Determine the [x, y] coordinate at the center of the cell enclosing the given text.  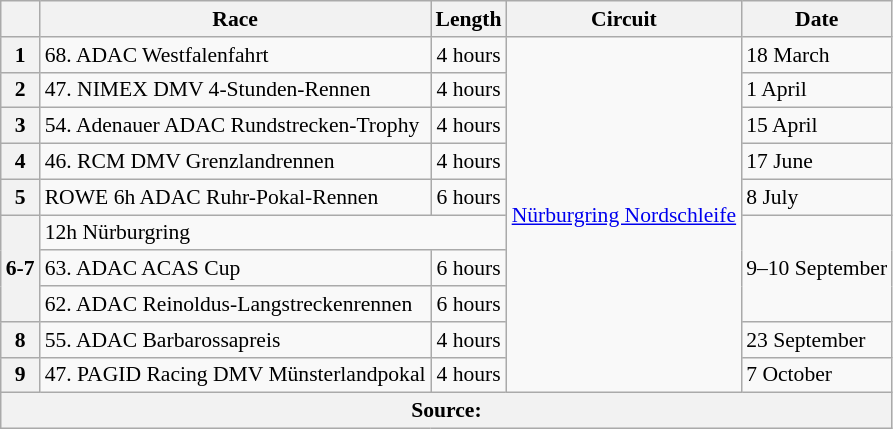
Nürburgring Nordschleife [624, 215]
47. NIMEX DMV 4-Stunden-Rennen [236, 90]
Date [816, 19]
Race [236, 19]
54. Adenauer ADAC Rundstrecken-Trophy [236, 126]
23 September [816, 340]
1 April [816, 90]
Source: [446, 411]
15 April [816, 126]
2 [20, 90]
Circuit [624, 19]
55. ADAC Barbarossapreis [236, 340]
9–10 September [816, 268]
68. ADAC Westfalenfahrt [236, 55]
17 June [816, 162]
3 [20, 126]
4 [20, 162]
63. ADAC ACAS Cup [236, 269]
9 [20, 375]
1 [20, 55]
18 March [816, 55]
5 [20, 197]
12h Nürburgring [274, 233]
46. RCM DMV Grenzlandrennen [236, 162]
6-7 [20, 268]
8 July [816, 197]
47. PAGID Racing DMV Münsterlandpokal [236, 375]
62. ADAC Reinoldus-Langstreckenrennen [236, 304]
Length [469, 19]
ROWE 6h ADAC Ruhr-Pokal-Rennen [236, 197]
8 [20, 340]
7 October [816, 375]
